Output the (x, y) coordinate of the center of the cell containing the given text.  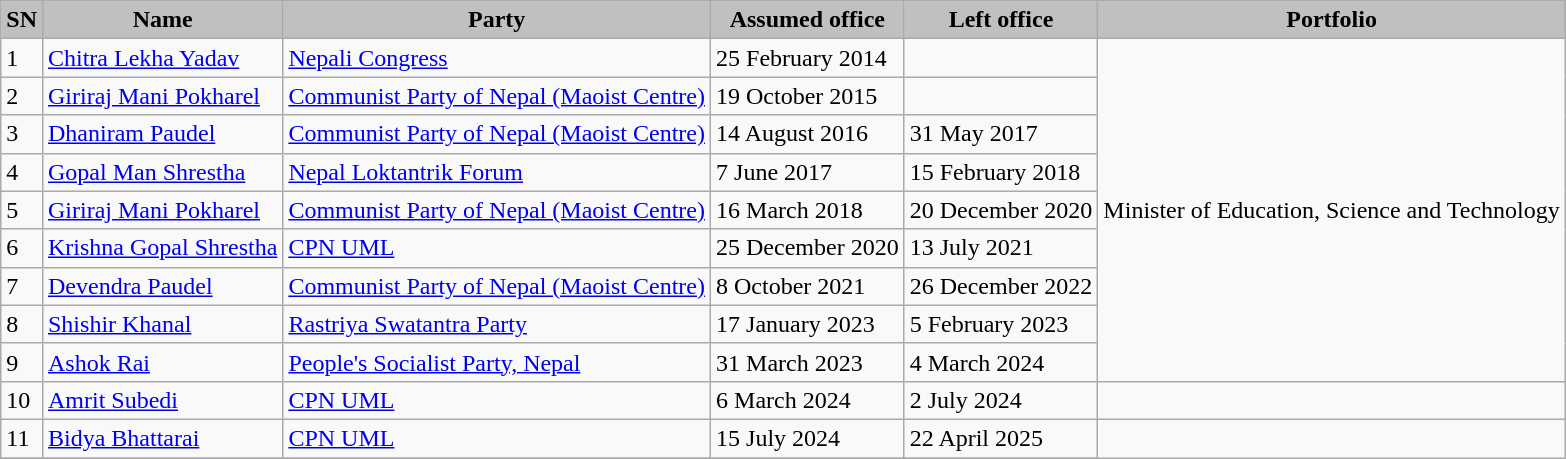
Ashok Rai (162, 362)
Assumed office (808, 20)
8 October 2021 (808, 286)
6 (22, 248)
15 July 2024 (808, 438)
Portfolio (1332, 20)
6 March 2024 (808, 400)
Gopal Man Shrestha (162, 172)
People's Socialist Party, Nepal (497, 362)
22 April 2025 (1001, 438)
Nepal Loktantrik Forum (497, 172)
Minister of Education, Science and Technology (1332, 210)
Amrit Subedi (162, 400)
7 June 2017 (808, 172)
15 February 2018 (1001, 172)
Rastriya Swatantra Party (497, 324)
19 October 2015 (808, 96)
2 (22, 96)
17 January 2023 (808, 324)
26 December 2022 (1001, 286)
2 July 2024 (1001, 400)
Left office (1001, 20)
31 March 2023 (808, 362)
25 February 2014 (808, 58)
3 (22, 134)
7 (22, 286)
13 July 2021 (1001, 248)
25 December 2020 (808, 248)
4 (22, 172)
5 (22, 210)
8 (22, 324)
Shishir Khanal (162, 324)
Devendra Paudel (162, 286)
14 August 2016 (808, 134)
SN (22, 20)
4 March 2024 (1001, 362)
Dhaniram Paudel (162, 134)
11 (22, 438)
Krishna Gopal Shrestha (162, 248)
Bidya Bhattarai (162, 438)
10 (22, 400)
Party (497, 20)
31 May 2017 (1001, 134)
Chitra Lekha Yadav (162, 58)
Nepali Congress (497, 58)
1 (22, 58)
Name (162, 20)
5 February 2023 (1001, 324)
16 March 2018 (808, 210)
20 December 2020 (1001, 210)
9 (22, 362)
